Return [X, Y] of the center of cell containing provided text 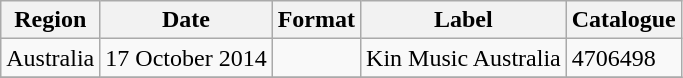
Australia [50, 58]
Kin Music Australia [464, 58]
4706498 [624, 58]
Catalogue [624, 20]
Date [186, 20]
Format [316, 20]
Region [50, 20]
17 October 2014 [186, 58]
Label [464, 20]
